Pinpoint the cell where the given text exists, returning its [x, y] midpoint coordinate. 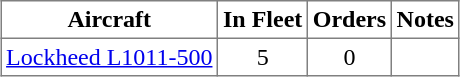
5 [263, 57]
Lockheed L1011-500 [110, 57]
In Fleet [263, 20]
Orders [350, 20]
Aircraft [110, 20]
Notes [425, 20]
0 [350, 57]
